From the cell containing the given text, extract its center point as (x, y) coordinate. 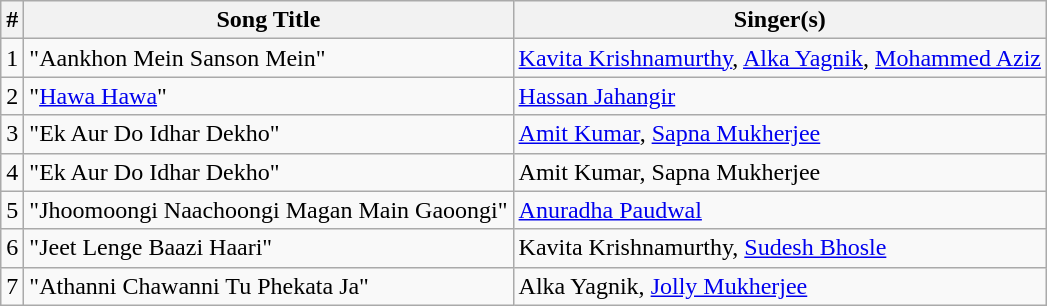
"Aankhon Mein Sanson Mein" (268, 58)
"Jhoomoongi Naachoongi Magan Main Gaoongi" (268, 210)
5 (12, 210)
Kavita Krishnamurthy, Alka Yagnik, Mohammed Aziz (780, 58)
7 (12, 286)
1 (12, 58)
Singer(s) (780, 20)
Anuradha Paudwal (780, 210)
"Athanni Chawanni Tu Phekata Ja" (268, 286)
Song Title (268, 20)
"Jeet Lenge Baazi Haari" (268, 248)
Alka Yagnik, Jolly Mukherjee (780, 286)
4 (12, 172)
6 (12, 248)
2 (12, 96)
# (12, 20)
Hassan Jahangir (780, 96)
Kavita Krishnamurthy, Sudesh Bhosle (780, 248)
"Hawa Hawa" (268, 96)
3 (12, 134)
